For the text-containing cell, return its midpoint in (X, Y) coordinate format. 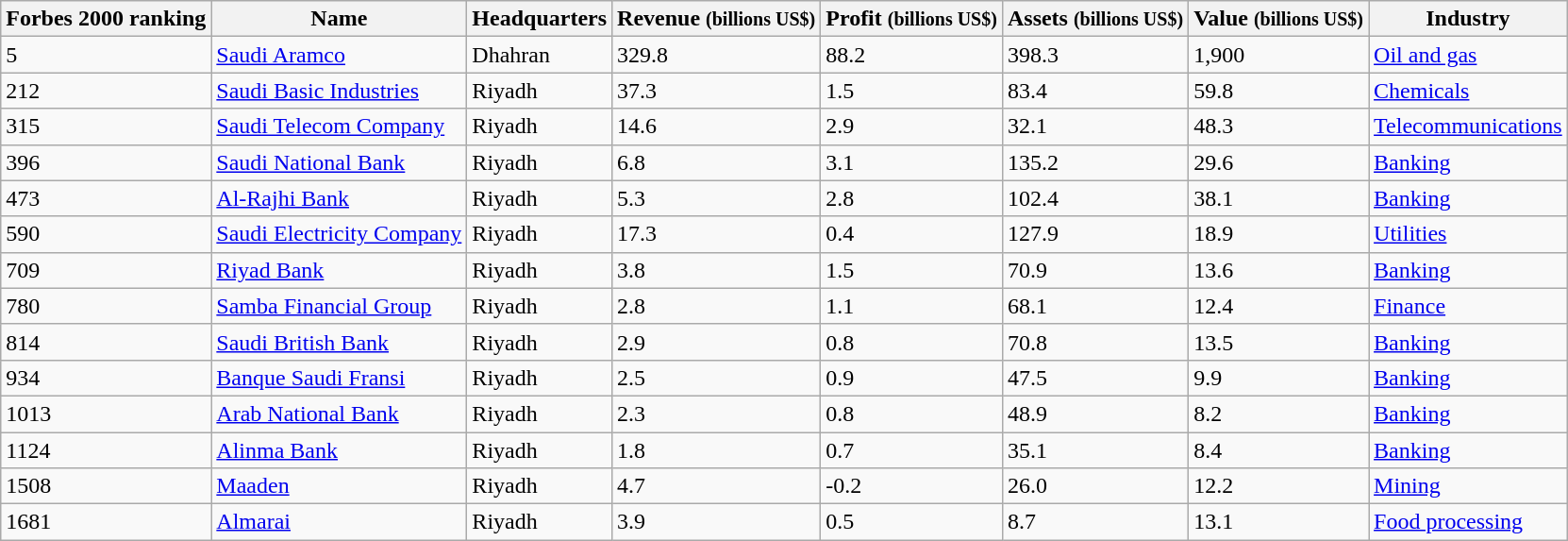
329.8 (717, 55)
Food processing (1468, 522)
Banque Saudi Fransi (340, 378)
Industry (1468, 19)
135.2 (1094, 162)
Samba Financial Group (340, 306)
Saudi National Bank (340, 162)
1508 (106, 486)
Finance (1468, 306)
398.3 (1094, 55)
12.2 (1279, 486)
Al-Rajhi Bank (340, 198)
709 (106, 270)
48.9 (1094, 414)
Alinma Bank (340, 450)
2.5 (717, 378)
35.1 (1094, 450)
Arab National Bank (340, 414)
396 (106, 162)
Maaden (340, 486)
Mining (1468, 486)
102.4 (1094, 198)
Headquarters (540, 19)
83.4 (1094, 91)
Saudi Telecom Company (340, 127)
3.1 (911, 162)
17.3 (717, 234)
Saudi Basic Industries (340, 91)
26.0 (1094, 486)
0.5 (911, 522)
48.3 (1279, 127)
Forbes 2000 ranking (106, 19)
Assets (billions US$) (1094, 19)
59.8 (1279, 91)
212 (106, 91)
70.8 (1094, 342)
Saudi British Bank (340, 342)
Profit (billions US$) (911, 19)
32.1 (1094, 127)
1124 (106, 450)
18.9 (1279, 234)
8.2 (1279, 414)
8.4 (1279, 450)
Oil and gas (1468, 55)
Value (billions US$) (1279, 19)
13.1 (1279, 522)
13.6 (1279, 270)
Name (340, 19)
Saudi Electricity Company (340, 234)
29.6 (1279, 162)
4.7 (717, 486)
5 (106, 55)
473 (106, 198)
12.4 (1279, 306)
47.5 (1094, 378)
1.8 (717, 450)
14.6 (717, 127)
Revenue (billions US$) (717, 19)
Utilities (1468, 234)
Chemicals (1468, 91)
68.1 (1094, 306)
1,900 (1279, 55)
127.9 (1094, 234)
Almarai (340, 522)
1013 (106, 414)
315 (106, 127)
Saudi Aramco (340, 55)
70.9 (1094, 270)
5.3 (717, 198)
Dhahran (540, 55)
88.2 (911, 55)
1.1 (911, 306)
38.1 (1279, 198)
13.5 (1279, 342)
934 (106, 378)
590 (106, 234)
780 (106, 306)
Telecommunications (1468, 127)
814 (106, 342)
0.7 (911, 450)
3.8 (717, 270)
0.9 (911, 378)
6.8 (717, 162)
3.9 (717, 522)
37.3 (717, 91)
1681 (106, 522)
2.3 (717, 414)
0.4 (911, 234)
-0.2 (911, 486)
Riyad Bank (340, 270)
8.7 (1094, 522)
9.9 (1279, 378)
